Pinpoint the cell where the given text exists, returning its [X, Y] midpoint coordinate. 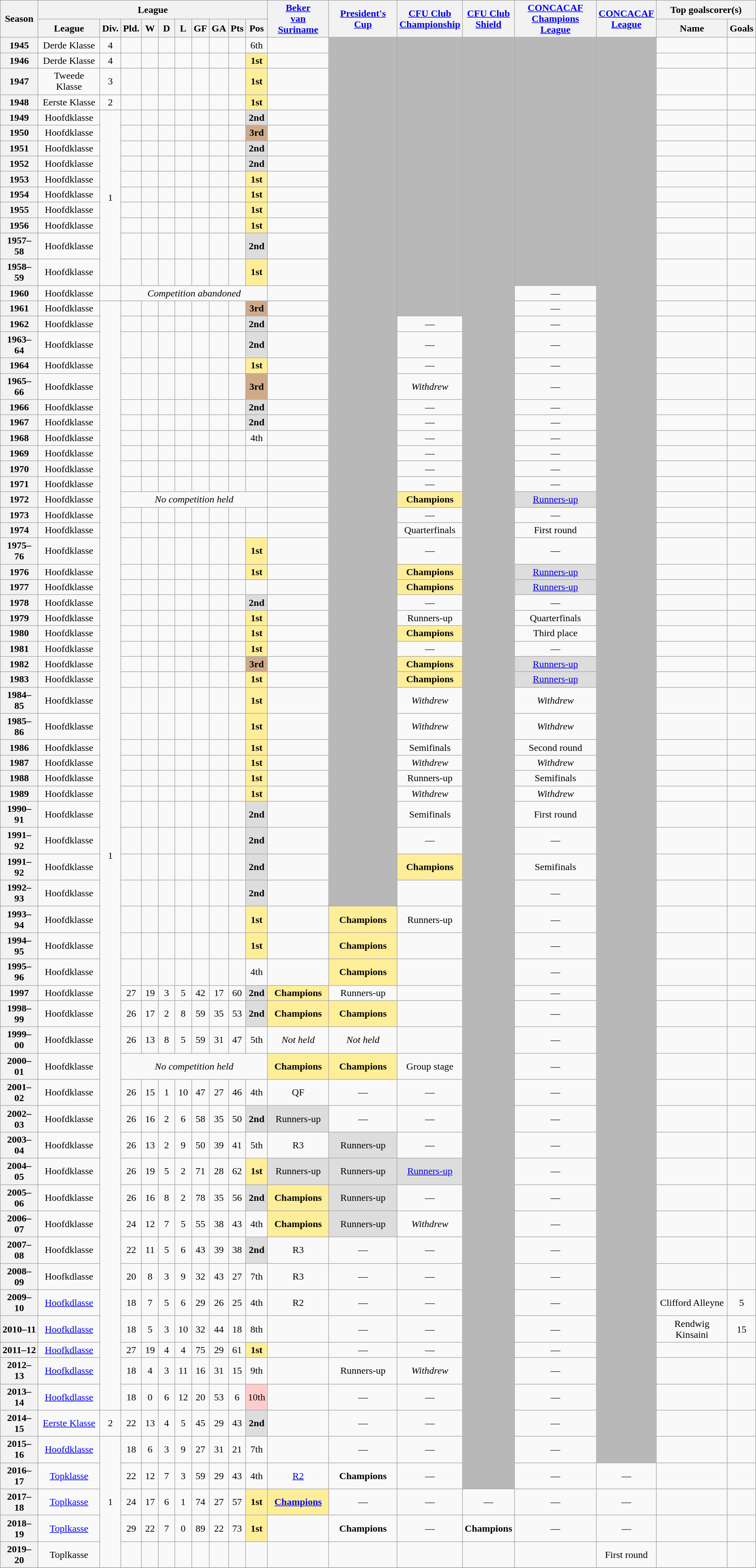
55 [200, 1224]
W [150, 28]
2015–16 [19, 1449]
1955 [19, 210]
1952 [19, 164]
Third place [556, 633]
1984–85 [19, 700]
1964 [19, 366]
1992–93 [19, 893]
Div. [110, 28]
Goals [741, 28]
2016–17 [19, 1476]
2017–18 [19, 1502]
D [166, 28]
Pts [237, 28]
1949 [19, 118]
73 [237, 1528]
1999–00 [19, 1040]
1971 [19, 484]
CFU ClubShield [488, 19]
1947 [19, 82]
GF [200, 28]
71 [200, 1171]
56 [237, 1197]
Rendwig Kinsaini [692, 1329]
1965–66 [19, 386]
2010–11 [19, 1329]
1946 [19, 61]
CFU ClubChampionship [430, 19]
2001–02 [19, 1092]
1986 [19, 747]
41 [237, 1145]
2000–01 [19, 1066]
Season [19, 19]
1967 [19, 422]
2014–15 [19, 1423]
1963–64 [19, 345]
L [183, 28]
45 [200, 1423]
78 [200, 1197]
42 [200, 993]
58 [200, 1119]
1966 [19, 407]
61 [237, 1350]
1970 [19, 469]
8th [257, 1329]
2003–04 [19, 1145]
1961 [19, 309]
6th [257, 45]
2005–06 [19, 1197]
1973 [19, 515]
1962 [19, 324]
2009–10 [19, 1303]
1958–59 [19, 272]
60 [237, 993]
1960 [19, 293]
1969 [19, 453]
Second round [556, 747]
28 [219, 1171]
2011–12 [19, 1350]
Clifford Alleyne [692, 1303]
62 [237, 1171]
1998–99 [19, 1014]
2013–14 [19, 1397]
1950 [19, 133]
1983 [19, 679]
9th [257, 1371]
1978 [19, 603]
GA [219, 28]
Tweede Klasse [69, 82]
1954 [19, 194]
2002–03 [19, 1119]
1951 [19, 148]
46 [237, 1092]
1997 [19, 993]
1985–86 [19, 726]
1993–94 [19, 919]
1972 [19, 499]
74 [200, 1502]
10th [257, 1397]
2012–13 [19, 1371]
57 [237, 1502]
1980 [19, 633]
21 [237, 1449]
1989 [19, 794]
1957–58 [19, 246]
2018–19 [19, 1528]
1977 [19, 587]
Topklasse [69, 1476]
Competition abandoned [194, 293]
1987 [19, 763]
President's Cup [363, 19]
1982 [19, 664]
2004–05 [19, 1171]
1990–91 [19, 814]
Name [692, 28]
75 [200, 1350]
Pld. [131, 28]
25 [237, 1303]
CONCACAFChampions League [556, 19]
1976 [19, 572]
Group stage [430, 1066]
Top goalscorer(s) [706, 10]
2008–09 [19, 1276]
Bekervan Suriname [298, 19]
1945 [19, 45]
1956 [19, 225]
44 [219, 1329]
Pos [257, 28]
2007–08 [19, 1251]
QF [298, 1092]
1968 [19, 438]
1995–96 [19, 972]
1975–76 [19, 551]
2019–20 [19, 1554]
1988 [19, 778]
1994–95 [19, 946]
1974 [19, 530]
2006–07 [19, 1224]
89 [200, 1528]
1979 [19, 618]
CONCACAFLeague [626, 19]
1981 [19, 649]
1948 [19, 102]
1953 [19, 179]
